Locate the cell with the specified text and output its (x, y) center coordinate. 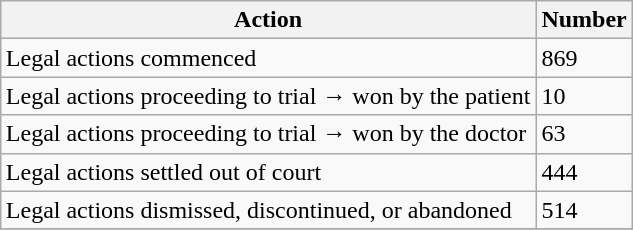
Legal actions proceeding to trial → won by the doctor (268, 134)
Legal actions proceeding to trial → won by the patient (268, 96)
Legal actions commenced (268, 58)
63 (584, 134)
444 (584, 172)
Number (584, 20)
514 (584, 210)
Legal actions dismissed, discontinued, or abandoned (268, 210)
Action (268, 20)
869 (584, 58)
Legal actions settled out of court (268, 172)
10 (584, 96)
